Return [X, Y] of the center of cell containing provided text 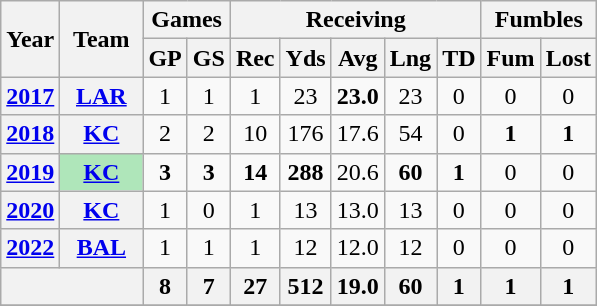
8 [165, 286]
17.6 [358, 134]
LAR [102, 96]
2019 [30, 172]
20.6 [358, 172]
13.0 [358, 210]
288 [306, 172]
Games [186, 20]
Fumbles [538, 20]
Yds [306, 58]
Team [102, 39]
23.0 [358, 96]
14 [255, 172]
TD [459, 58]
2020 [30, 210]
Receiving [356, 20]
7 [208, 286]
176 [306, 134]
Year [30, 39]
Avg [358, 58]
BAL [102, 248]
10 [255, 134]
Lng [410, 58]
Lost [568, 58]
GS [208, 58]
Rec [255, 58]
Fum [510, 58]
512 [306, 286]
2022 [30, 248]
2018 [30, 134]
2017 [30, 96]
12.0 [358, 248]
54 [410, 134]
27 [255, 286]
GP [165, 58]
19.0 [358, 286]
